Provide the (X, Y) coordinate of the cell's center where the given text is located.  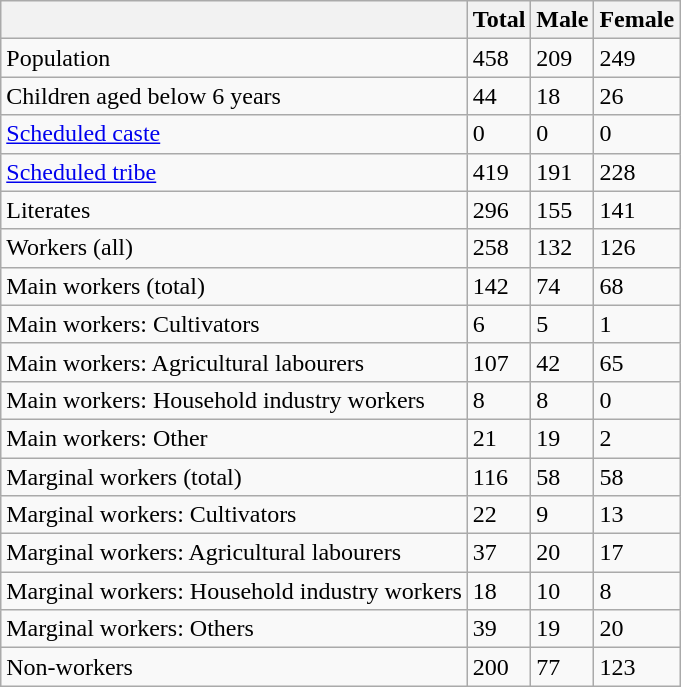
249 (637, 58)
Scheduled tribe (234, 172)
Population (234, 58)
Total (499, 20)
116 (499, 477)
419 (499, 172)
228 (637, 172)
Non-workers (234, 667)
22 (499, 515)
68 (637, 286)
10 (562, 591)
Main workers: Cultivators (234, 324)
5 (562, 324)
200 (499, 667)
458 (499, 58)
44 (499, 96)
142 (499, 286)
141 (637, 210)
77 (562, 667)
9 (562, 515)
Female (637, 20)
Workers (all) (234, 248)
42 (562, 362)
Marginal workers: Cultivators (234, 515)
6 (499, 324)
126 (637, 248)
107 (499, 362)
17 (637, 553)
Scheduled caste (234, 134)
Main workers: Other (234, 438)
155 (562, 210)
132 (562, 248)
Main workers: Household industry workers (234, 400)
123 (637, 667)
13 (637, 515)
Marginal workers: Others (234, 629)
39 (499, 629)
Marginal workers: Agricultural labourers (234, 553)
258 (499, 248)
37 (499, 553)
Literates (234, 210)
Children aged below 6 years (234, 96)
191 (562, 172)
21 (499, 438)
74 (562, 286)
Marginal workers (total) (234, 477)
Male (562, 20)
26 (637, 96)
1 (637, 324)
Main workers: Agricultural labourers (234, 362)
65 (637, 362)
Main workers (total) (234, 286)
2 (637, 438)
Marginal workers: Household industry workers (234, 591)
296 (499, 210)
209 (562, 58)
